From the cell containing the given text, extract its center point as [x, y] coordinate. 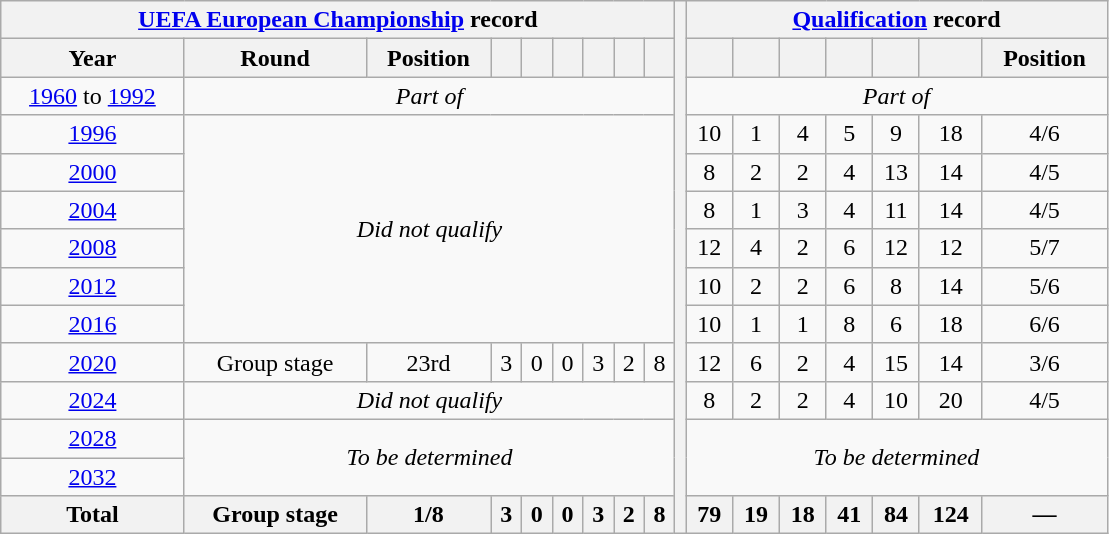
UEFA European Championship record [338, 20]
5/6 [1044, 286]
15 [896, 362]
5/7 [1044, 248]
Round [275, 58]
23rd [428, 362]
2008 [92, 248]
2004 [92, 210]
2000 [92, 172]
20 [950, 400]
5 [850, 134]
13 [896, 172]
1960 to 1992 [92, 96]
41 [850, 515]
— [1044, 515]
6/6 [1044, 324]
4/6 [1044, 134]
Year [92, 58]
79 [710, 515]
Qualification record [896, 20]
9 [896, 134]
2024 [92, 400]
19 [756, 515]
3/6 [1044, 362]
2012 [92, 286]
2028 [92, 438]
2016 [92, 324]
2020 [92, 362]
84 [896, 515]
11 [896, 210]
Total [92, 515]
1/8 [428, 515]
124 [950, 515]
2032 [92, 477]
1996 [92, 134]
